Search for the cell housing the specified text and yield its (X, Y) center coordinate. 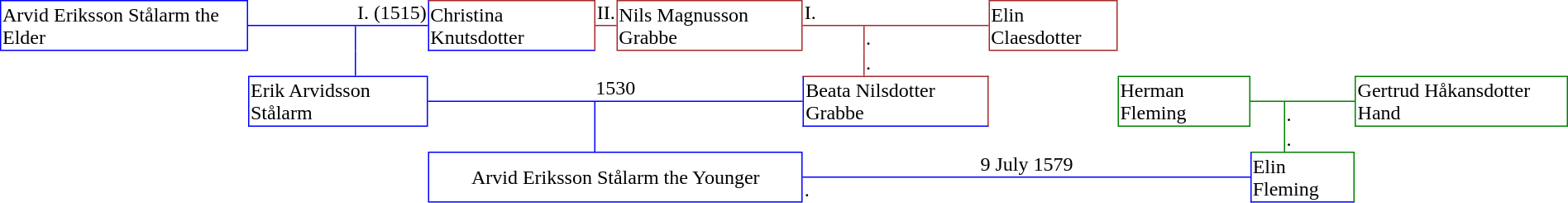
II. (605, 13)
Nils Magnusson Grabbe (710, 26)
I. (896, 13)
Erik Arvidsson Stålarm (337, 102)
Elin Claesdotter (1053, 26)
Arvid Eriksson Stålarm the Younger (615, 177)
1530 (615, 89)
Christina Knutsdotter (511, 26)
Beata Nilsdotter Grabbe (896, 102)
Gertrud Håkansdotter Hand (1462, 102)
I. (1515) (337, 13)
9 July 1579 (1027, 165)
Elin Fleming (1303, 177)
Herman Fleming (1184, 102)
Arvid Eriksson Stålarm the Elder (124, 26)
